Scan for the cell matching the given text and deliver its [x, y] coordinate at center. 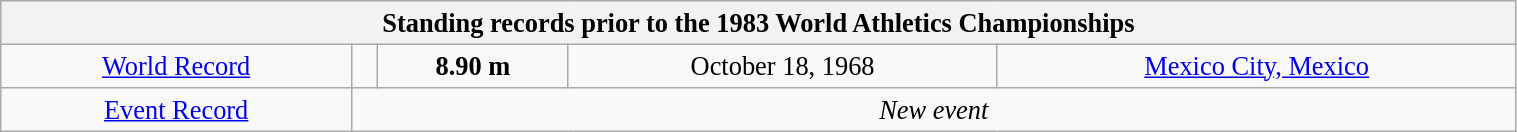
October 18, 1968 [782, 66]
World Record [176, 66]
Standing records prior to the 1983 World Athletics Championships [758, 22]
Mexico City, Mexico [1256, 66]
8.90 m [473, 66]
Event Record [176, 109]
New event [934, 109]
